Return the [x, y] coordinate for the center point of the cell that contains the specified text.  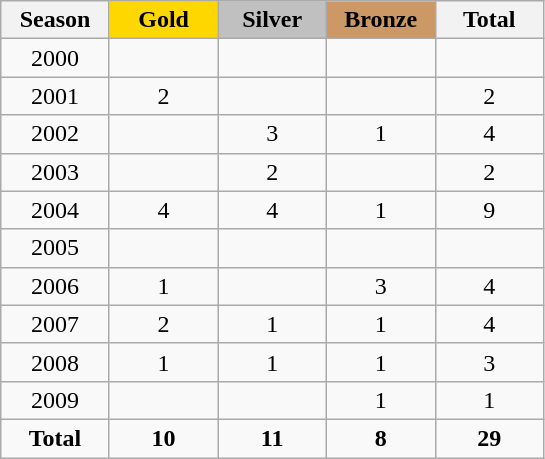
29 [490, 438]
Season [56, 20]
2001 [56, 96]
Silver [272, 20]
Gold [164, 20]
8 [380, 438]
9 [490, 210]
2003 [56, 172]
2007 [56, 324]
2006 [56, 286]
2000 [56, 58]
11 [272, 438]
10 [164, 438]
2009 [56, 400]
Bronze [380, 20]
2005 [56, 248]
2004 [56, 210]
2008 [56, 362]
2002 [56, 134]
